Determine the (X, Y) coordinate at the center of the cell enclosing the given text.  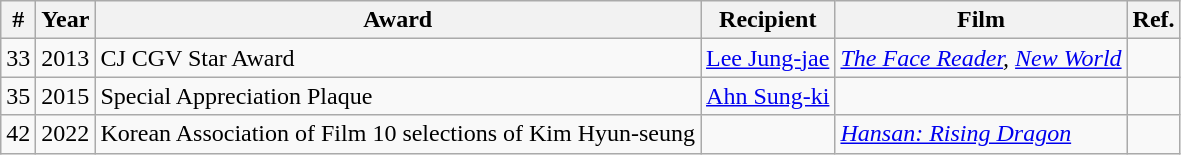
2022 (66, 134)
35 (18, 96)
Lee Jung-jae (768, 58)
Hansan: Rising Dragon (981, 134)
Ref. (1154, 20)
Recipient (768, 20)
Korean Association of Film 10 selections of Kim Hyun-seung (398, 134)
The Face Reader, New World (981, 58)
Ahn Sung-ki (768, 96)
2013 (66, 58)
Film (981, 20)
CJ CGV Star Award (398, 58)
42 (18, 134)
33 (18, 58)
Special Appreciation Plaque (398, 96)
Award (398, 20)
# (18, 20)
2015 (66, 96)
Year (66, 20)
